Determine the [x, y] coordinate at the center of the cell enclosing the given text.  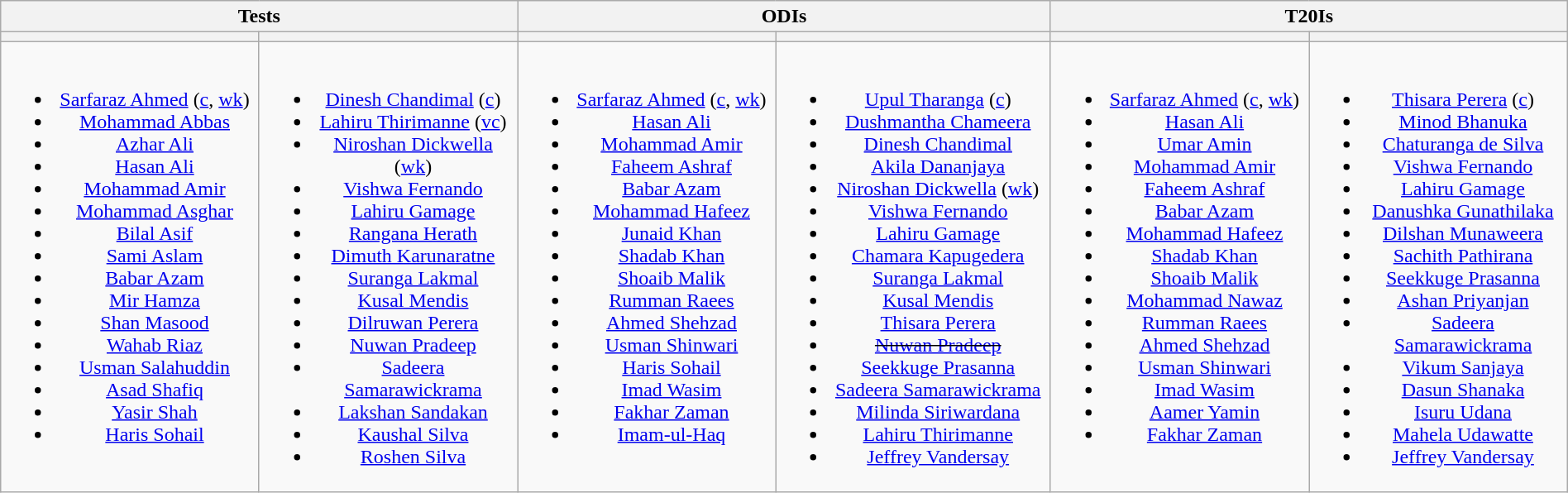
ODIs [784, 17]
Tests [260, 17]
T20Is [1308, 17]
